Extract the (x, y) coordinate from the center of the cell holding the provided text.  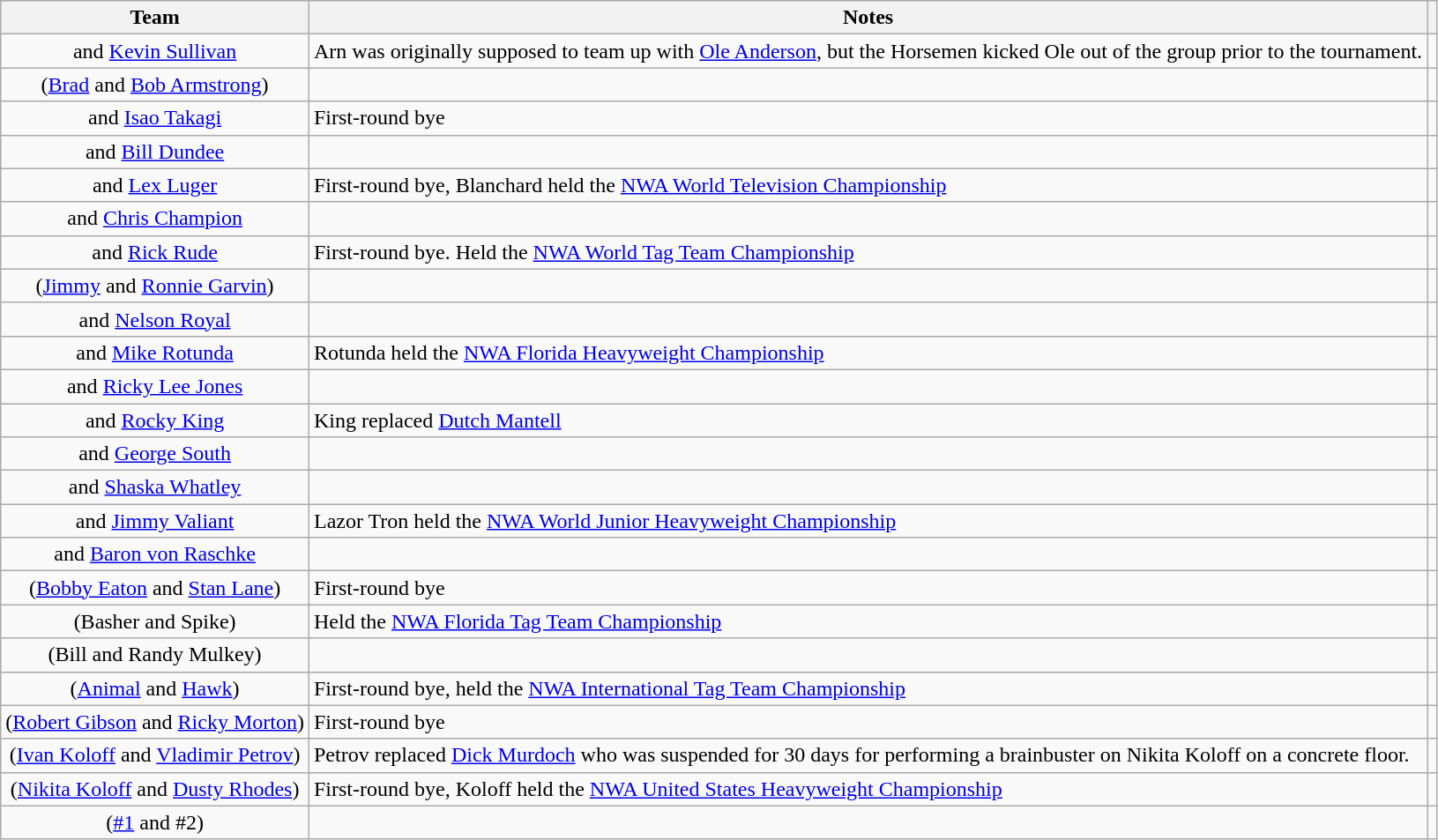
and Mike Rotunda (155, 353)
and Nelson Royal (155, 319)
First-round bye, Koloff held the NWA United States Heavyweight Championship (868, 789)
and Baron von Raschke (155, 554)
and Rocky King (155, 420)
First-round bye. Held the NWA World Tag Team Championship (868, 252)
and Bill Dundee (155, 152)
(Animal and Hawk) (155, 688)
First-round bye, held the NWA International Tag Team Championship (868, 688)
(Brad and Bob Armstrong) (155, 85)
and Chris Champion (155, 219)
King replaced Dutch Mantell (868, 420)
and Shaska Whatley (155, 487)
(Basher and Spike) (155, 621)
Arn was originally supposed to team up with Ole Anderson, but the Horsemen kicked Ole out of the group prior to the tournament. (868, 51)
(Nikita Koloff and Dusty Rhodes) (155, 789)
Notes (868, 18)
(Bill and Randy Mulkey) (155, 655)
Held the NWA Florida Tag Team Championship (868, 621)
(Jimmy and Ronnie Garvin) (155, 286)
and George South (155, 454)
and Jimmy Valiant (155, 521)
and Isao Takagi (155, 118)
and Ricky Lee Jones (155, 386)
Petrov replaced Dick Murdoch who was suspended for 30 days for performing a brainbuster on Nikita Koloff on a concrete floor. (868, 755)
(Robert Gibson and Ricky Morton) (155, 722)
and Lex Luger (155, 185)
Rotunda held the NWA Florida Heavyweight Championship (868, 353)
and Rick Rude (155, 252)
(#1 and #2) (155, 822)
First-round bye, Blanchard held the NWA World Television Championship (868, 185)
Team (155, 18)
Lazor Tron held the NWA World Junior Heavyweight Championship (868, 521)
(Bobby Eaton and Stan Lane) (155, 588)
and Kevin Sullivan (155, 51)
(Ivan Koloff and Vladimir Petrov) (155, 755)
